Detect which cell encompasses the target text, then output its [x, y] center coordinate. 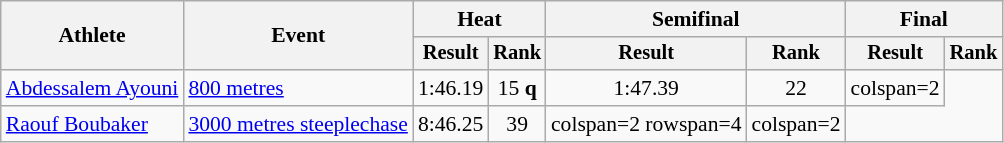
Final [924, 19]
Event [298, 36]
39 [517, 124]
Abdessalem Ayouni [92, 88]
Raouf Boubaker [92, 124]
Heat [480, 19]
Semifinal [696, 19]
800 metres [298, 88]
Athlete [92, 36]
1:46.19 [450, 88]
colspan=2 rowspan=4 [646, 124]
3000 metres steeplechase [298, 124]
15 q [517, 88]
1:47.39 [646, 88]
8:46.25 [450, 124]
22 [796, 88]
